Scan for the cell matching the given text and deliver its (x, y) coordinate at center. 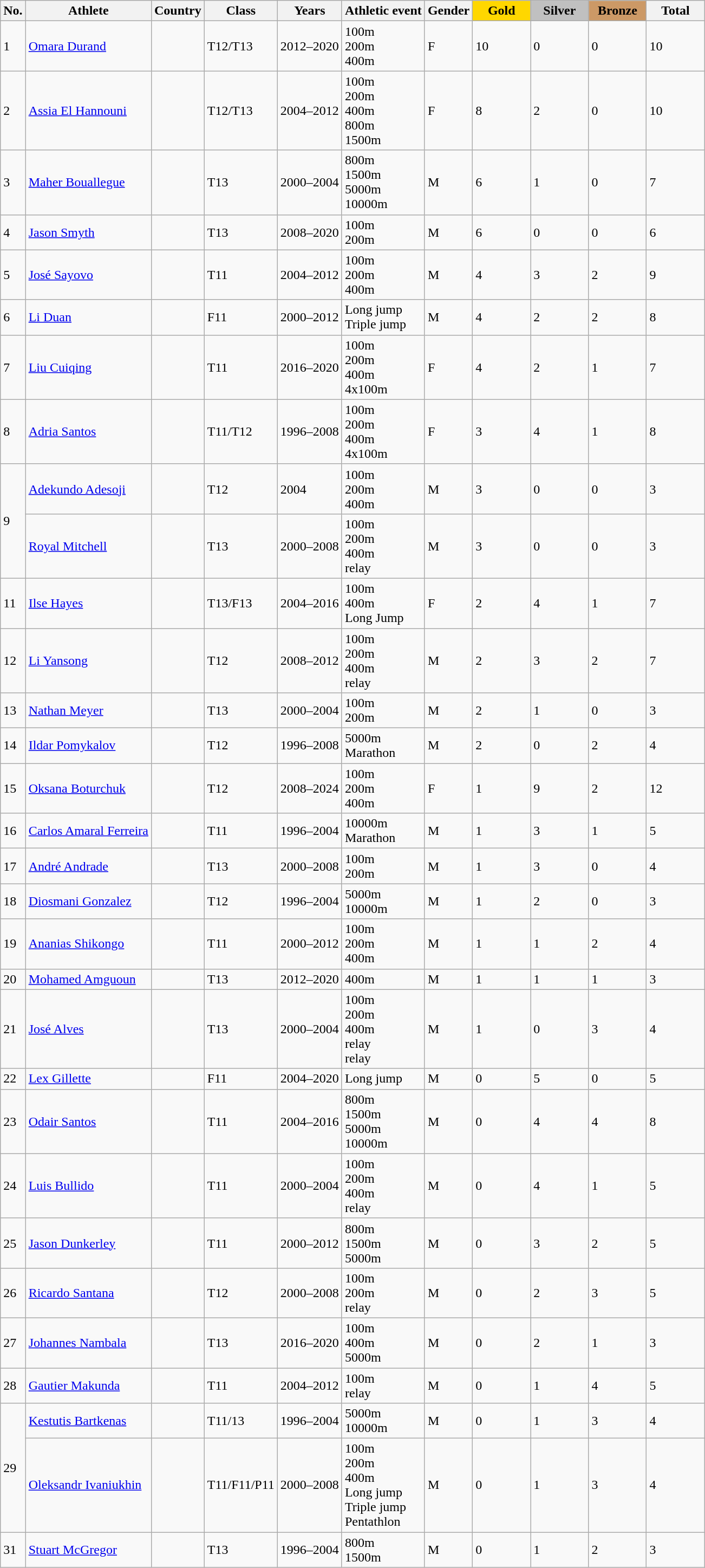
Oksana Boturchuk (88, 788)
26 (13, 1293)
Assia El Hannouni (88, 111)
No. (13, 11)
19 (13, 944)
T13/F13 (240, 603)
100m relay (383, 1385)
Kestutis Bartkenas (88, 1421)
T11/F11/P11 (240, 1486)
Nathan Meyer (88, 711)
100m 200m 400m 800m 1500m (383, 111)
2004–2020 (310, 1079)
800m 1500m (383, 1550)
29 (13, 1468)
Stuart McGregor (88, 1550)
Gautier Makunda (88, 1385)
José Alves (88, 1029)
400m (383, 979)
Ananias Shikongo (88, 944)
27 (13, 1343)
Jason Dunkerley (88, 1243)
100m 400m 5000m (383, 1343)
Li Yansong (88, 661)
Class (240, 11)
Athlete (88, 11)
Odair Santos (88, 1122)
Gender (448, 11)
T11/T12 (240, 431)
Bronze (617, 11)
Long jump Triple jump (383, 318)
Carlos Amaral Ferreira (88, 831)
Jason Smyth (88, 232)
Royal Mitchell (88, 546)
2004 (310, 489)
21 (13, 1029)
24 (13, 1185)
T11/13 (240, 1421)
800m 1500m 5000m10000m (383, 182)
100m 400m Long Jump (383, 603)
31 (13, 1550)
2008–2020 (310, 232)
Gold (501, 11)
Omara Durand (88, 46)
Adekundo Adesoji (88, 489)
Oleksandr Ivaniukhin (88, 1486)
800m 1500m 5000m (383, 1243)
José Sayovo (88, 275)
Mohamed Amguoun (88, 979)
28 (13, 1385)
25 (13, 1243)
Diosmani Gonzalez (88, 902)
Luis Bullido (88, 1185)
Li Duan (88, 318)
800m 1500m 5000m 10000m (383, 1122)
Ricardo Santana (88, 1293)
20 (13, 979)
15 (13, 788)
Silver (560, 11)
13 (13, 711)
Adria Santos (88, 431)
André Andrade (88, 866)
Lex Gillette (88, 1079)
14 (13, 746)
2008–2024 (310, 788)
23 (13, 1122)
18 (13, 902)
Ilse Hayes (88, 603)
Johannes Nambala (88, 1343)
22 (13, 1079)
Years (310, 11)
Liu Cuiqing (88, 367)
Athletic event (383, 11)
Ildar Pomykalov (88, 746)
Long jump (383, 1079)
100m 200m relay (383, 1293)
Total (676, 11)
17 (13, 866)
2008–2012 (310, 661)
11 (13, 603)
100m 200m 400m relay relay (383, 1029)
100m 200m 400m Long jump Triple jump Pentathlon (383, 1486)
5000m Marathon (383, 746)
10000m Marathon (383, 831)
Country (178, 11)
16 (13, 831)
Maher Bouallegue (88, 182)
